Scan for the cell matching the given text and deliver its (x, y) coordinate at center. 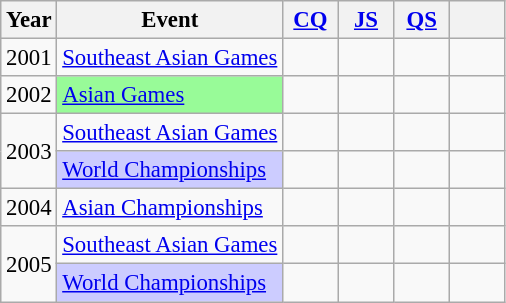
Asian Championships (170, 208)
Event (170, 20)
2001 (29, 58)
QS (422, 20)
CQ (311, 20)
2005 (29, 264)
Asian Games (170, 95)
JS (366, 20)
2004 (29, 208)
2003 (29, 152)
2002 (29, 95)
Year (29, 20)
